Pinpoint the cell where the given text exists, returning its [x, y] midpoint coordinate. 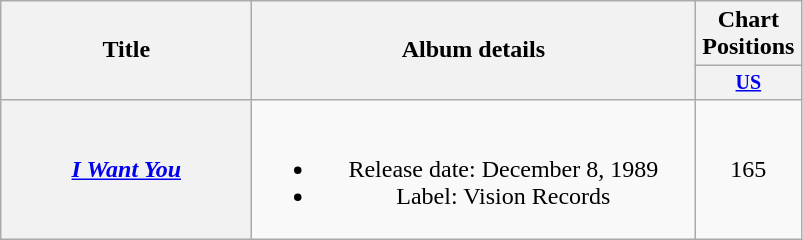
I Want You [126, 169]
Album details [474, 50]
Release date: December 8, 1989Label: Vision Records [474, 169]
165 [748, 169]
Chart Positions [748, 34]
US [748, 82]
Title [126, 50]
